Capture the cell that displays the provided text and extract its (X, Y) central coordinate. 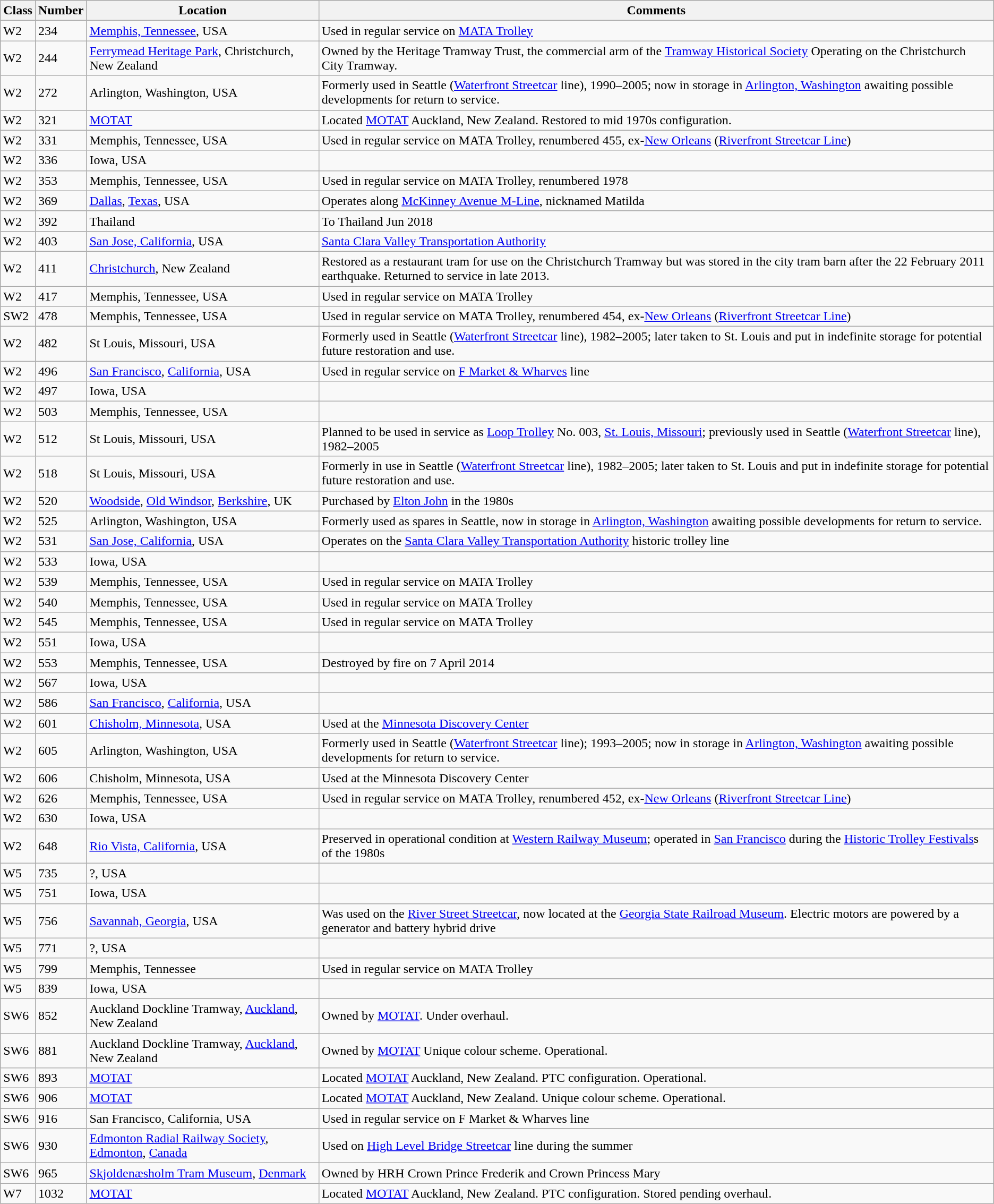
336 (61, 160)
Located MOTAT Auckland, New Zealand. PTC configuration. Operational. (656, 1078)
Owned by MOTAT Unique colour scheme. Operational. (656, 1051)
Thailand (203, 221)
539 (61, 582)
417 (61, 296)
567 (61, 683)
Woodside, Old Windsor, Berkshire, UK (203, 501)
799 (61, 968)
Class (18, 11)
403 (61, 241)
392 (61, 221)
Owned by MOTAT. Under overhaul. (656, 1015)
353 (61, 181)
Skjoldenæsholm Tram Museum, Denmark (203, 1173)
SW2 (18, 317)
533 (61, 561)
518 (61, 474)
411 (61, 269)
482 (61, 344)
497 (61, 391)
930 (61, 1146)
Formerly used as spares in Seattle, now in storage in Arlington, Washington awaiting possible developments for return to service. (656, 521)
551 (61, 642)
520 (61, 501)
Used on High Level Bridge Streetcar line during the summer (656, 1146)
Santa Clara Valley Transportation Authority (656, 241)
Operates on the Santa Clara Valley Transportation Authority historic trolley line (656, 541)
Used in regular service on MATA Trolley, renumbered 452, ex-New Orleans (Riverfront Streetcar Line) (656, 798)
Located MOTAT Auckland, New Zealand. PTC configuration. Stored pending overhaul. (656, 1193)
648 (61, 846)
1032 (61, 1193)
881 (61, 1051)
Edmonton Radial Railway Society, Edmonton, Canada (203, 1146)
Located MOTAT Auckland, New Zealand. Restored to mid 1970s configuration. (656, 120)
Used in regular service on MATA Trolley, renumbered 455, ex-New Orleans (Riverfront Streetcar Line) (656, 140)
Used in regular service on MATA Trolley, renumbered 454, ex-New Orleans (Riverfront Streetcar Line) (656, 317)
Memphis, Tennessee (203, 968)
478 (61, 317)
Savannah, Georgia, USA (203, 921)
Operates along McKinney Avenue M-Line, nicknamed Matilda (656, 201)
Comments (656, 11)
605 (61, 751)
965 (61, 1173)
Destroyed by fire on 7 April 2014 (656, 662)
Purchased by Elton John in the 1980s (656, 501)
331 (61, 140)
Rio Vista, California, USA (203, 846)
906 (61, 1098)
Christchurch, New Zealand (203, 269)
272 (61, 92)
Dallas, Texas, USA (203, 201)
756 (61, 921)
496 (61, 371)
916 (61, 1118)
553 (61, 662)
606 (61, 778)
545 (61, 622)
244 (61, 58)
771 (61, 948)
Planned to be used in service as Loop Trolley No. 003, St. Louis, Missouri; previously used in Seattle (Waterfront Streetcar line), 1982–2005 (656, 439)
839 (61, 988)
852 (61, 1015)
Used in regular service on MATA Trolley, renumbered 1978 (656, 181)
Owned by the Heritage Tramway Trust, the commercial arm of the Tramway Historical Society Operating on the Christchurch City Tramway. (656, 58)
525 (61, 521)
503 (61, 412)
Ferrymead Heritage Park, Christchurch, New Zealand (203, 58)
626 (61, 798)
531 (61, 541)
630 (61, 818)
751 (61, 893)
586 (61, 703)
735 (61, 873)
369 (61, 201)
W7 (18, 1193)
893 (61, 1078)
Owned by HRH Crown Prince Frederik and Crown Princess Mary (656, 1173)
601 (61, 723)
Location (203, 11)
234 (61, 31)
Preserved in operational condition at Western Railway Museum; operated in San Francisco during the Historic Trolley Festivalss of the 1980s (656, 846)
321 (61, 120)
540 (61, 602)
512 (61, 439)
Number (61, 11)
To Thailand Jun 2018 (656, 221)
Located MOTAT Auckland, New Zealand. Unique colour scheme. Operational. (656, 1098)
